Return (X, Y) of the center of cell containing provided text 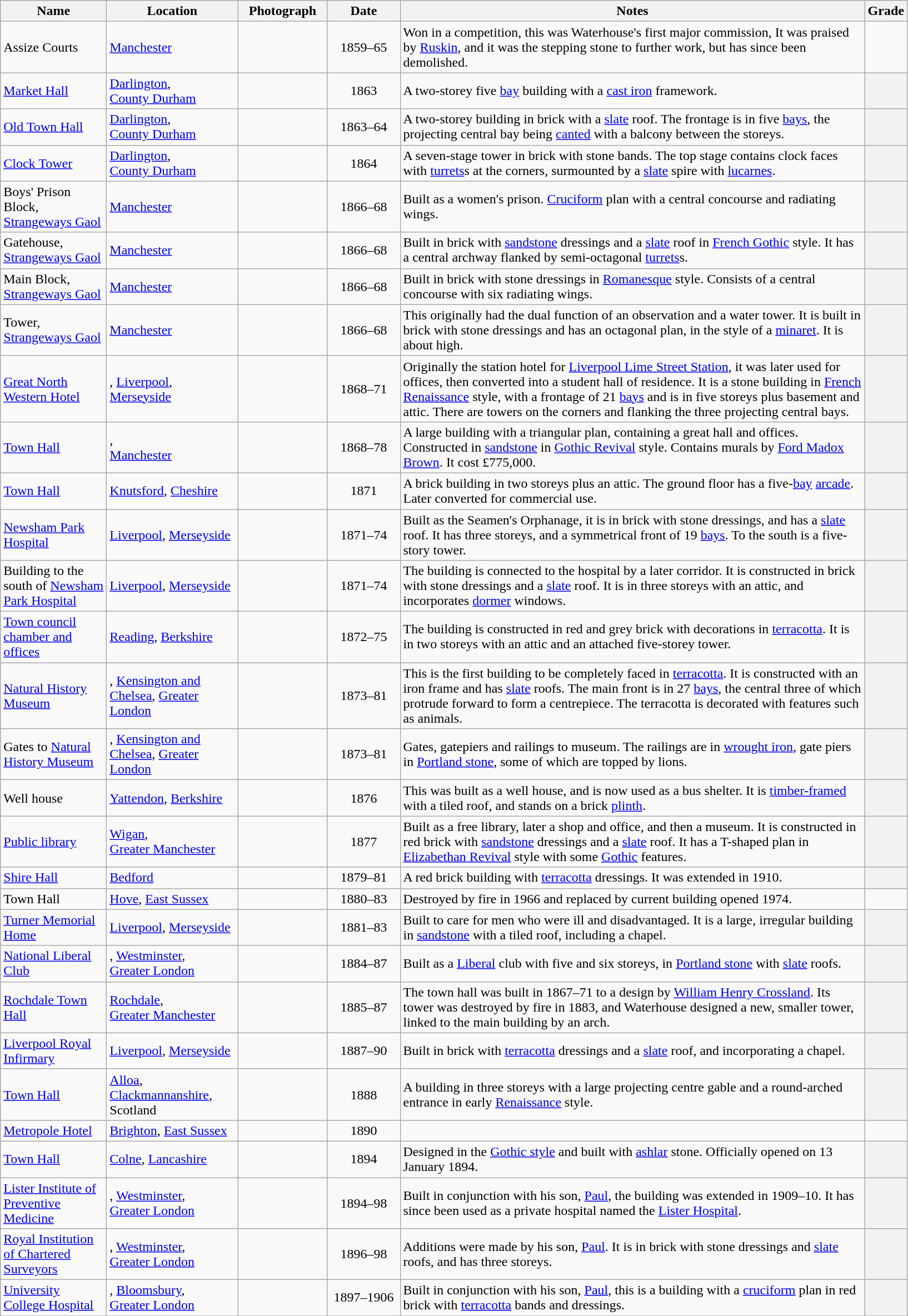
Main Block, Strangeways Gaol (53, 287)
Built in brick with stone dressings in Romanesque style. Consists of a central concourse with six radiating wings. (632, 287)
Knutsford, Cheshire (172, 491)
Assize Courts (53, 47)
Reading, Berkshire (172, 637)
Gatehouse, Strangeways Gaol (53, 250)
1868–71 (363, 389)
Gates, gatepiers and railings to museum. The railings are in wrought iron, gate piers in Portland stone, some of which are topped by lions. (632, 754)
1871 (363, 491)
Shire Hall (53, 878)
1896–98 (363, 1254)
1879–81 (363, 878)
Newsham Park Hospital (53, 534)
Destroyed by fire in 1966 and replaced by current building opened 1974. (632, 899)
A building in three storeys with a large projecting centre gable and a round-arched entrance in early Renaissance style. (632, 1094)
1872–75 (363, 637)
A brick building in two storeys plus an attic. The ground floor has a five-bay arcade. Later converted for commercial use. (632, 491)
Built to care for men who were ill and disadvantaged. It is a large, irregular building in sandstone with a tiled roof, including a chapel. (632, 928)
Hove, East Sussex (172, 899)
, Bloomsbury,Greater London (172, 1298)
1881–83 (363, 928)
A two-storey five bay building with a cast iron framework. (632, 91)
Natural History Museum (53, 695)
Location (172, 11)
Metropole Hotel (53, 1130)
A red brick building with terracotta dressings. It was extended in 1910. (632, 878)
Additions were made by his son, Paul. It is in brick with stone dressings and slate roofs, and has three storeys. (632, 1254)
1888 (363, 1094)
,Manchester (172, 447)
Building to the south of Newsham Park Hospital (53, 586)
Wigan,Greater Manchester (172, 842)
Market Hall (53, 91)
University College Hospital (53, 1298)
Photograph (282, 11)
1887–90 (363, 1051)
Built as a women's prison. Cruciform plan with a central concourse and radiating wings. (632, 207)
Bedford (172, 878)
Royal Institution of Chartered Surveyors (53, 1254)
Built in brick with sandstone dressings and a slate roof in French Gothic style. It has a central archway flanked by semi-octagonal turretss. (632, 250)
1885–87 (363, 1007)
Liverpool Royal Infirmary (53, 1051)
Rochdale Town Hall (53, 1007)
Gates to Natural History Museum (53, 754)
Grade (886, 11)
1890 (363, 1130)
Great North Western Hotel (53, 389)
Old Town Hall (53, 127)
1884–87 (363, 963)
1859–65 (363, 47)
Public library (53, 842)
Tower,Strangeways Gaol (53, 330)
Well house (53, 798)
1880–83 (363, 899)
Town council chamber and offices (53, 637)
1876 (363, 798)
1864 (363, 163)
Brighton, East Sussex (172, 1130)
1868–78 (363, 447)
1863–64 (363, 127)
Yattendon, Berkshire (172, 798)
Designed in the Gothic style and built with ashlar stone. Officially opened on 13 January 1894. (632, 1159)
Boys' Prison Block, Strangeways Gaol (53, 207)
1897–1906 (363, 1298)
Colne, Lancashire (172, 1159)
National Liberal Club (53, 963)
Date (363, 11)
1877 (363, 842)
Turner Memorial Home (53, 928)
This was built as a well house, and is now used as a bus shelter. It is timber-framed with a tiled roof, and stands on a brick plinth. (632, 798)
Lister Institute of Preventive Medicine (53, 1203)
Notes (632, 11)
Rochdale,Greater Manchester (172, 1007)
Alloa, Clackmannanshire, Scotland (172, 1094)
Built as a Liberal club with five and six storeys, in Portland stone with slate roofs. (632, 963)
Name (53, 11)
1863 (363, 91)
Built in conjunction with his son, Paul, this is a building with a cruciform plan in red brick with terracotta bands and dressings. (632, 1298)
1894 (363, 1159)
Built in brick with terracotta dressings and a slate roof, and incorporating a chapel. (632, 1051)
, Liverpool, Merseyside (172, 389)
1894–98 (363, 1203)
Clock Tower (53, 163)
